Pinpoint the cell where the given text exists, returning its (x, y) midpoint coordinate. 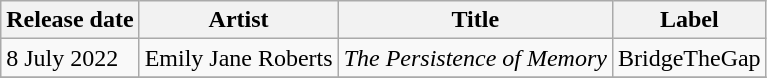
BridgeTheGap (689, 58)
Release date (70, 20)
Artist (238, 20)
Emily Jane Roberts (238, 58)
The Persistence of Memory (475, 58)
Title (475, 20)
Label (689, 20)
8 July 2022 (70, 58)
